Determine the [x, y] coordinate at the center of the cell enclosing the given text.  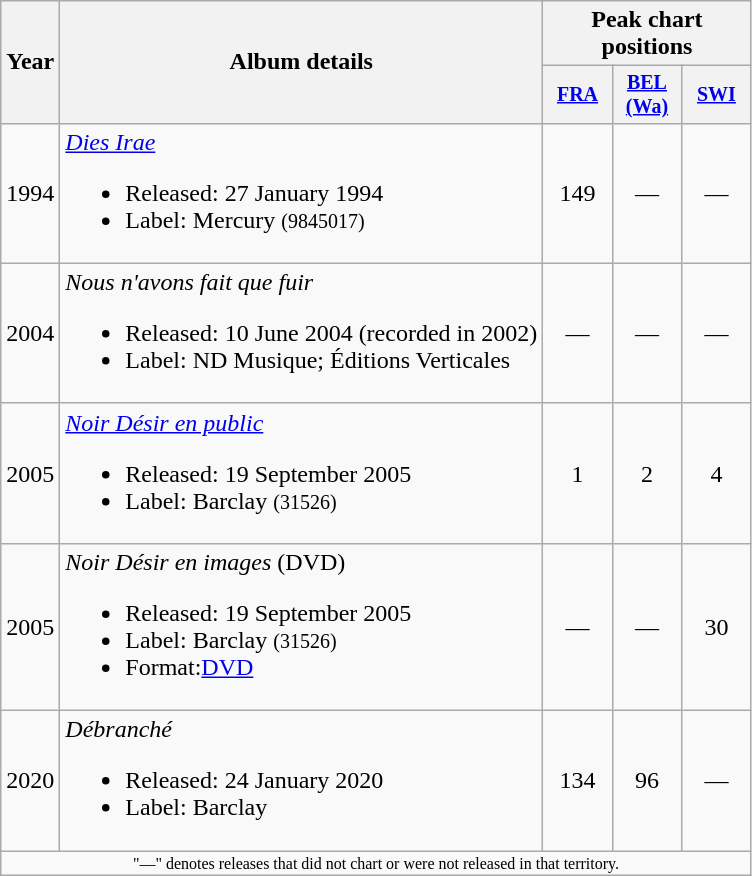
96 [646, 781]
BEL(Wa) [646, 94]
134 [578, 781]
30 [716, 626]
Album details [302, 62]
SWI [716, 94]
149 [578, 193]
Peak chart positions [647, 34]
Nous n'avons fait que fuirReleased: 10 June 2004 (recorded in 2002)Label: ND Musique; Éditions Verticales [302, 333]
2020 [30, 781]
2004 [30, 333]
1 [578, 473]
1994 [30, 193]
DébranchéReleased: 24 January 2020Label: Barclay [302, 781]
Noir Désir en publicReleased: 19 September 2005Label: Barclay (31526) [302, 473]
FRA [578, 94]
"—" denotes releases that did not chart or were not released in that territory. [376, 863]
Year [30, 62]
2 [646, 473]
Dies IraeReleased: 27 January 1994Label: Mercury (9845017) [302, 193]
Noir Désir en images (DVD)Released: 19 September 2005Label: Barclay (31526)Format:DVD [302, 626]
4 [716, 473]
